Pinpoint the cell where the given text exists, returning its (x, y) midpoint coordinate. 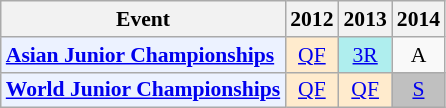
3R (366, 55)
2012 (312, 19)
2014 (418, 19)
2013 (366, 19)
World Junior Championships (143, 90)
A (418, 55)
Event (143, 19)
Asian Junior Championships (143, 55)
S (418, 90)
